Pinpoint the cell where the given text exists, returning its (X, Y) midpoint coordinate. 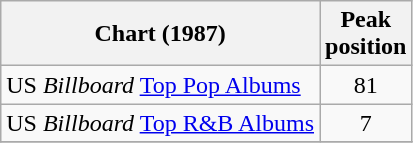
81 (366, 85)
Chart (1987) (160, 34)
7 (366, 123)
US Billboard Top R&B Albums (160, 123)
Peakposition (366, 34)
US Billboard Top Pop Albums (160, 85)
